Output the [X, Y] coordinate of the center of the cell containing the given text.  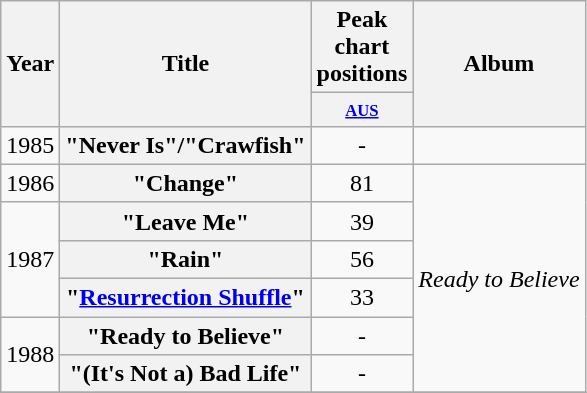
Year [30, 64]
81 [362, 183]
"Rain" [186, 259]
AUS [362, 110]
"Leave Me" [186, 221]
Ready to Believe [499, 278]
Peak chart positions [362, 47]
56 [362, 259]
33 [362, 298]
1987 [30, 259]
1988 [30, 355]
1986 [30, 183]
"(It's Not a) Bad Life" [186, 374]
39 [362, 221]
"Change" [186, 183]
Title [186, 64]
"Resurrection Shuffle" [186, 298]
Album [499, 64]
"Never Is"/"Crawfish" [186, 145]
1985 [30, 145]
"Ready to Believe" [186, 336]
